Output the (X, Y) coordinate of the center of the cell containing the given text.  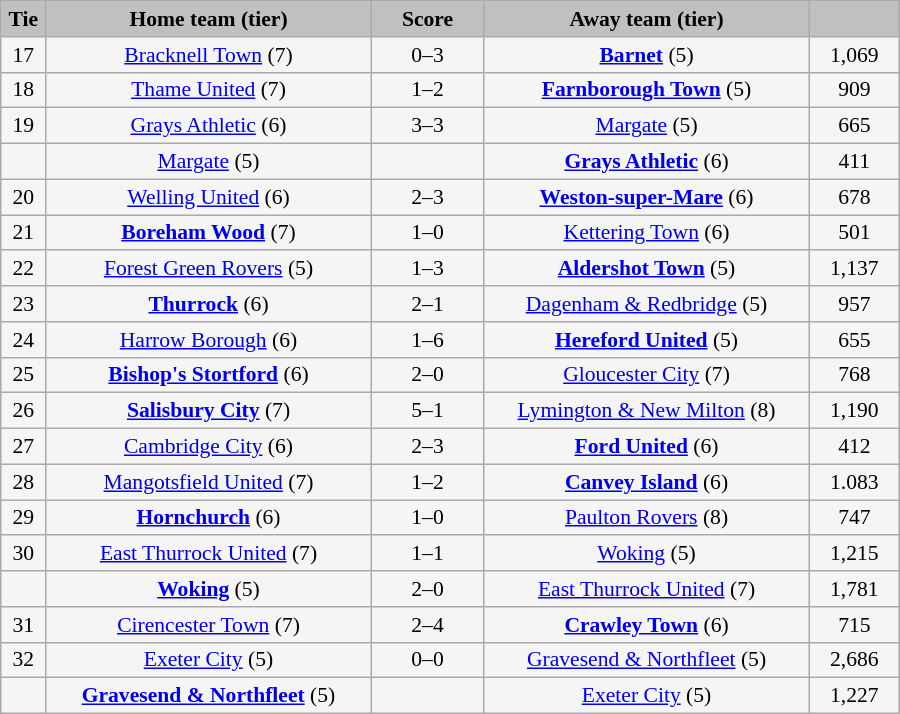
Cirencester Town (7) (209, 625)
655 (854, 340)
Weston-super-Mare (6) (647, 197)
27 (24, 447)
Aldershot Town (5) (647, 269)
1,227 (854, 696)
1,137 (854, 269)
1.083 (854, 482)
1–6 (427, 340)
18 (24, 90)
665 (854, 126)
Thurrock (6) (209, 304)
1,781 (854, 589)
Canvey Island (6) (647, 482)
20 (24, 197)
25 (24, 375)
21 (24, 233)
24 (24, 340)
768 (854, 375)
Salisbury City (7) (209, 411)
22 (24, 269)
715 (854, 625)
26 (24, 411)
Barnet (5) (647, 55)
30 (24, 554)
411 (854, 162)
28 (24, 482)
0–3 (427, 55)
17 (24, 55)
0–0 (427, 660)
Lymington & New Milton (8) (647, 411)
Hornchurch (6) (209, 518)
Thame United (7) (209, 90)
Mangotsfield United (7) (209, 482)
29 (24, 518)
Bishop's Stortford (6) (209, 375)
Crawley Town (6) (647, 625)
678 (854, 197)
31 (24, 625)
Harrow Borough (6) (209, 340)
32 (24, 660)
3–3 (427, 126)
1,190 (854, 411)
2–4 (427, 625)
Boreham Wood (7) (209, 233)
19 (24, 126)
Ford United (6) (647, 447)
Farnborough Town (5) (647, 90)
Home team (tier) (209, 19)
501 (854, 233)
909 (854, 90)
Hereford United (5) (647, 340)
23 (24, 304)
2,686 (854, 660)
Bracknell Town (7) (209, 55)
957 (854, 304)
1,069 (854, 55)
412 (854, 447)
Welling United (6) (209, 197)
747 (854, 518)
Dagenham & Redbridge (5) (647, 304)
Paulton Rovers (8) (647, 518)
Gloucester City (7) (647, 375)
1–3 (427, 269)
1,215 (854, 554)
Cambridge City (6) (209, 447)
Away team (tier) (647, 19)
2–1 (427, 304)
5–1 (427, 411)
Tie (24, 19)
Score (427, 19)
Kettering Town (6) (647, 233)
1–1 (427, 554)
Forest Green Rovers (5) (209, 269)
